Detect which cell encompasses the target text, then output its (x, y) center coordinate. 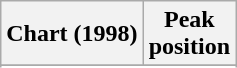
Peakposition (189, 34)
Chart (1998) (72, 34)
